Output the (x, y) coordinate of the center of the cell containing the given text.  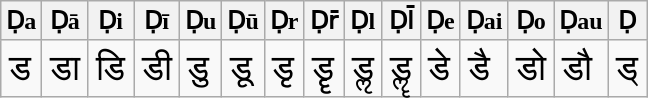
डौ (581, 68)
Ḍe (440, 21)
डू (243, 68)
डी (157, 68)
Ḍr̄ (324, 21)
डा (65, 68)
Ḍau (581, 21)
डि (111, 68)
डॢ (363, 68)
Ḍū (243, 21)
Ḍī (157, 21)
डै (484, 68)
Ḍ (627, 21)
Ḍr (284, 21)
Ḍai (484, 21)
ड (22, 68)
Ḍa (22, 21)
डृ (284, 68)
Ḍi (111, 21)
डे (440, 68)
डो (531, 68)
ड् (627, 68)
डॣ (401, 68)
Ḍl̄ (401, 21)
Ḍā (65, 21)
Ḍo (531, 21)
Ḍl (363, 21)
डु (200, 68)
डॄ (324, 68)
Ḍu (200, 21)
